Return (x, y) of the center of cell containing provided text 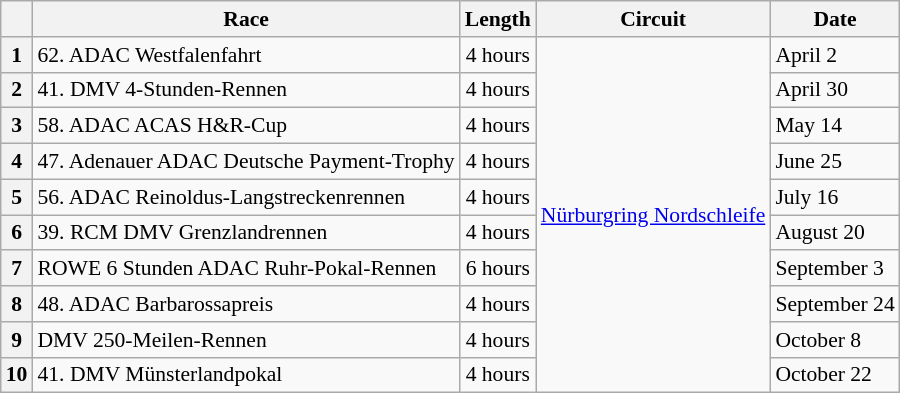
Nürburgring Nordschleife (654, 215)
July 16 (834, 197)
Circuit (654, 19)
6 hours (498, 269)
June 25 (834, 162)
1 (17, 55)
ROWE 6 Stunden ADAC Ruhr-Pokal-Rennen (246, 269)
6 (17, 233)
August 20 (834, 233)
47. Adenauer ADAC Deutsche Payment-Trophy (246, 162)
9 (17, 340)
DMV 250-Meilen-Rennen (246, 340)
May 14 (834, 126)
3 (17, 126)
10 (17, 375)
7 (17, 269)
October 22 (834, 375)
September 24 (834, 304)
5 (17, 197)
October 8 (834, 340)
58. ADAC ACAS H&R-Cup (246, 126)
41. DMV 4-Stunden-Rennen (246, 90)
56. ADAC Reinoldus-Langstreckenrennen (246, 197)
Date (834, 19)
April 30 (834, 90)
Length (498, 19)
41. DMV Münsterlandpokal (246, 375)
September 3 (834, 269)
2 (17, 90)
62. ADAC Westfalenfahrt (246, 55)
4 (17, 162)
Race (246, 19)
39. RCM DMV Grenzlandrennen (246, 233)
8 (17, 304)
April 2 (834, 55)
48. ADAC Barbarossapreis (246, 304)
